Scan for the cell matching the given text and deliver its [X, Y] coordinate at center. 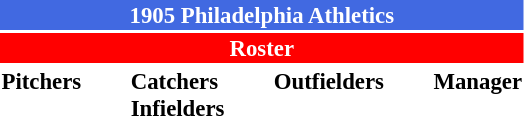
1905 Philadelphia Athletics [262, 15]
Roster [262, 48]
